Find where the given text appears and provide that cell's center as (x, y) coordinate. 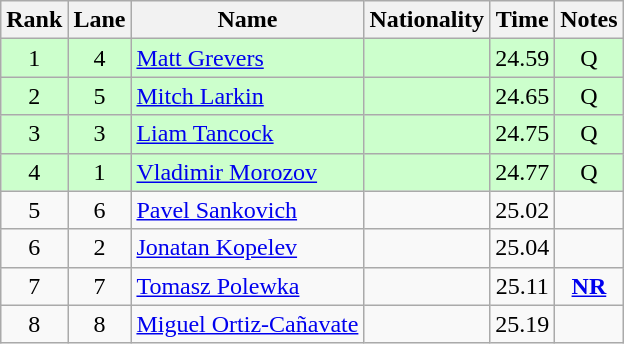
25.19 (522, 324)
25.02 (522, 210)
Pavel Sankovich (248, 210)
24.59 (522, 58)
Vladimir Morozov (248, 172)
24.77 (522, 172)
Miguel Ortiz-Cañavate (248, 324)
Name (248, 20)
Jonatan Kopelev (248, 248)
25.04 (522, 248)
Nationality (427, 20)
Rank (34, 20)
Time (522, 20)
Liam Tancock (248, 134)
Lane (100, 20)
Tomasz Polewka (248, 286)
24.75 (522, 134)
Mitch Larkin (248, 96)
Matt Grevers (248, 58)
Notes (589, 20)
NR (589, 286)
24.65 (522, 96)
25.11 (522, 286)
